Determine the [X, Y] coordinate at the center of the cell enclosing the given text.  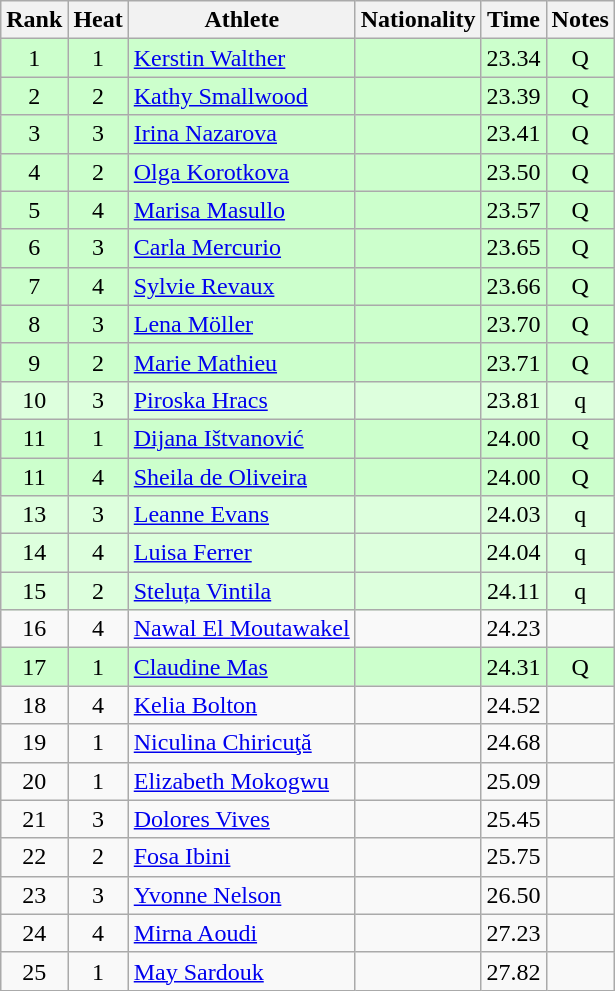
24.31 [514, 667]
Niculina Chiricuţă [242, 743]
25 [34, 971]
May Sardouk [242, 971]
23.34 [514, 58]
13 [34, 515]
16 [34, 629]
Lena Möller [242, 324]
Athlete [242, 20]
17 [34, 667]
Carla Mercurio [242, 248]
Kelia Bolton [242, 705]
24.11 [514, 591]
Marie Mathieu [242, 362]
25.09 [514, 781]
23.70 [514, 324]
Steluța Vintila [242, 591]
Kerstin Walther [242, 58]
24.23 [514, 629]
25.45 [514, 819]
23.50 [514, 172]
Luisa Ferrer [242, 553]
24.52 [514, 705]
Claudine Mas [242, 667]
18 [34, 705]
9 [34, 362]
27.82 [514, 971]
Nationality [418, 20]
Sylvie Revaux [242, 286]
Notes [580, 20]
Olga Korotkova [242, 172]
23.65 [514, 248]
7 [34, 286]
23.81 [514, 400]
23 [34, 895]
5 [34, 210]
27.23 [514, 933]
24.03 [514, 515]
Fosa Ibini [242, 857]
Yvonne Nelson [242, 895]
23.71 [514, 362]
26.50 [514, 895]
Marisa Masullo [242, 210]
14 [34, 553]
Dolores Vives [242, 819]
Irina Nazarova [242, 134]
25.75 [514, 857]
10 [34, 400]
23.39 [514, 96]
19 [34, 743]
21 [34, 819]
20 [34, 781]
24.04 [514, 553]
24 [34, 933]
Mirna Aoudi [242, 933]
23.66 [514, 286]
24.68 [514, 743]
Time [514, 20]
Dijana Ištvanović [242, 438]
Elizabeth Mokogwu [242, 781]
22 [34, 857]
Nawal El Moutawakel [242, 629]
Kathy Smallwood [242, 96]
15 [34, 591]
Heat [98, 20]
Piroska Hracs [242, 400]
Sheila de Oliveira [242, 477]
23.41 [514, 134]
Rank [34, 20]
23.57 [514, 210]
8 [34, 324]
6 [34, 248]
Leanne Evans [242, 515]
